Detect which cell encompasses the target text, then output its [x, y] center coordinate. 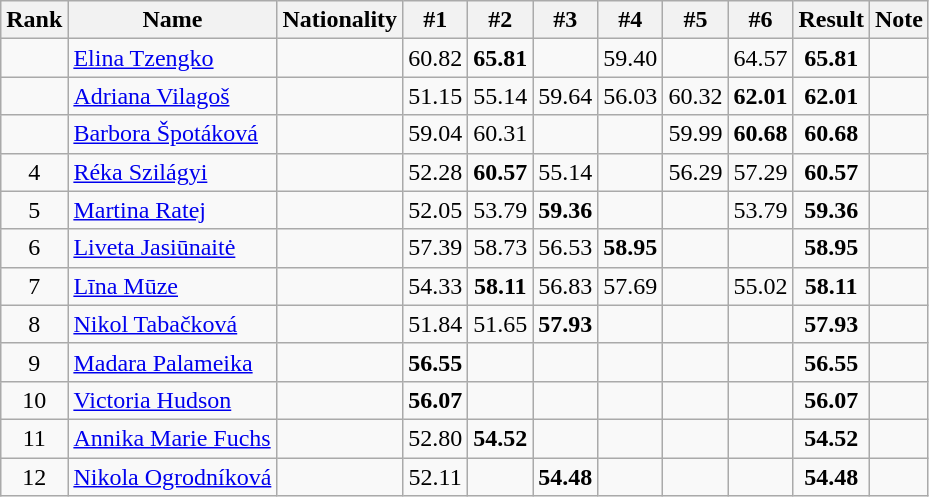
Adriana Vilagoš [172, 96]
60.82 [436, 58]
52.28 [436, 172]
Liveta Jasiūnaitė [172, 248]
Rank [34, 20]
60.32 [696, 96]
6 [34, 248]
12 [34, 477]
56.53 [566, 248]
57.29 [760, 172]
Nikol Tabačková [172, 324]
51.15 [436, 96]
Līna Mūze [172, 286]
Nikola Ogrodníková [172, 477]
56.83 [566, 286]
51.65 [500, 324]
56.03 [630, 96]
#4 [630, 20]
#3 [566, 20]
60.31 [500, 134]
59.64 [566, 96]
59.40 [630, 58]
54.33 [436, 286]
8 [34, 324]
Madara Palameika [172, 362]
Victoria Hudson [172, 400]
#1 [436, 20]
52.80 [436, 438]
51.84 [436, 324]
56.29 [696, 172]
9 [34, 362]
#2 [500, 20]
11 [34, 438]
Réka Szilágyi [172, 172]
#5 [696, 20]
Barbora Špotáková [172, 134]
Annika Marie Fuchs [172, 438]
Elina Tzengko [172, 58]
55.02 [760, 286]
58.73 [500, 248]
5 [34, 210]
7 [34, 286]
Note [898, 20]
4 [34, 172]
57.39 [436, 248]
52.11 [436, 477]
59.99 [696, 134]
Name [172, 20]
59.04 [436, 134]
#6 [760, 20]
64.57 [760, 58]
Martina Ratej [172, 210]
10 [34, 400]
52.05 [436, 210]
Result [831, 20]
Nationality [340, 20]
57.69 [630, 286]
